From the cell containing the given text, extract its center point as [x, y] coordinate. 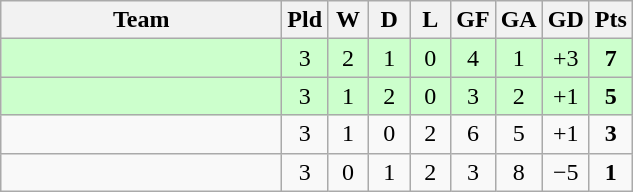
GA [518, 20]
7 [610, 58]
−5 [566, 172]
+3 [566, 58]
GF [473, 20]
Pld [305, 20]
L [430, 20]
W [348, 20]
Pts [610, 20]
D [390, 20]
8 [518, 172]
Team [142, 20]
6 [473, 134]
4 [473, 58]
GD [566, 20]
